Return (X, Y) of the center of cell containing provided text 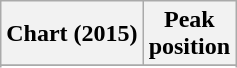
Chart (2015) (72, 34)
Peak position (189, 34)
